Locate the cell with the specified text and output its [X, Y] center coordinate. 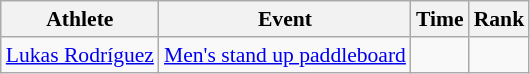
Time [440, 19]
Athlete [80, 19]
Rank [500, 19]
Event [285, 19]
Lukas Rodríguez [80, 55]
Men's stand up paddleboard [285, 55]
